Capture the cell that displays the provided text and extract its [X, Y] central coordinate. 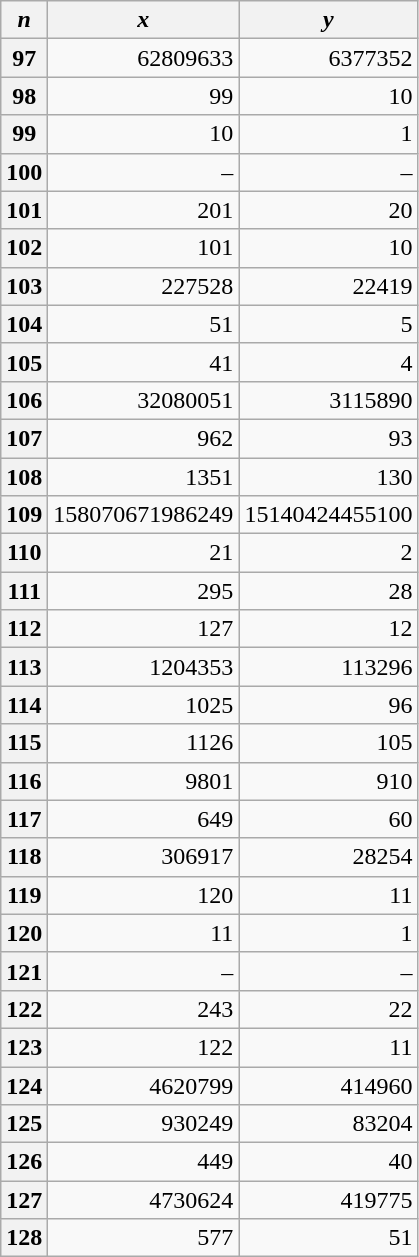
110 [24, 553]
115 [24, 743]
419775 [328, 1200]
3115890 [328, 400]
y [328, 20]
130 [328, 477]
96 [328, 705]
103 [24, 286]
n [24, 20]
158070671986249 [144, 515]
128 [24, 1238]
123 [24, 1047]
112 [24, 629]
97 [24, 58]
98 [24, 96]
5 [328, 324]
117 [24, 819]
83204 [328, 1124]
60 [328, 819]
4 [328, 362]
15140424455100 [328, 515]
962 [144, 438]
113 [24, 667]
32080051 [144, 400]
102 [24, 248]
6377352 [328, 58]
4730624 [144, 1200]
40 [328, 1162]
124 [24, 1085]
577 [144, 1238]
41 [144, 362]
113296 [328, 667]
243 [144, 1009]
649 [144, 819]
116 [24, 781]
93 [328, 438]
414960 [328, 1085]
28 [328, 591]
4620799 [144, 1085]
114 [24, 705]
910 [328, 781]
109 [24, 515]
22 [328, 1009]
121 [24, 971]
106 [24, 400]
119 [24, 895]
100 [24, 172]
1204353 [144, 667]
107 [24, 438]
62809633 [144, 58]
108 [24, 477]
1025 [144, 705]
20 [328, 210]
111 [24, 591]
449 [144, 1162]
125 [24, 1124]
118 [24, 857]
22419 [328, 286]
28254 [328, 857]
9801 [144, 781]
227528 [144, 286]
x [144, 20]
930249 [144, 1124]
126 [24, 1162]
1351 [144, 477]
21 [144, 553]
295 [144, 591]
12 [328, 629]
306917 [144, 857]
1126 [144, 743]
2 [328, 553]
201 [144, 210]
104 [24, 324]
